From the cell containing the given text, extract its center point as [X, Y] coordinate. 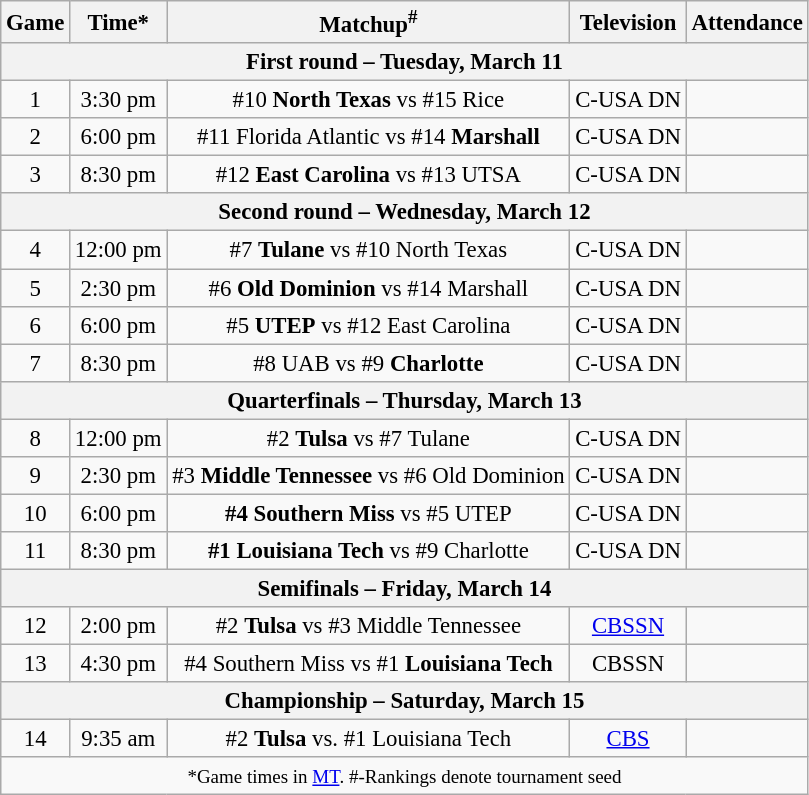
CBS [628, 739]
3 [36, 175]
Attendance [747, 22]
#10 North Texas vs #15 Rice [368, 100]
3:30 pm [118, 100]
4 [36, 250]
7 [36, 363]
1 [36, 100]
Semifinals – Friday, March 14 [404, 588]
*Game times in MT. #-Rankings denote tournament seed [404, 776]
#4 Southern Miss vs #5 UTEP [368, 513]
Quarterfinals – Thursday, March 13 [404, 400]
2 [36, 137]
11 [36, 551]
8 [36, 438]
6 [36, 325]
9:35 am [118, 739]
#3 Middle Tennessee vs #6 Old Dominion [368, 476]
#2 Tulsa vs. #1 Louisiana Tech [368, 739]
Time* [118, 22]
First round – Tuesday, March 11 [404, 62]
4:30 pm [118, 664]
12 [36, 626]
Championship – Saturday, March 15 [404, 701]
Television [628, 22]
13 [36, 664]
#5 UTEP vs #12 East Carolina [368, 325]
Matchup# [368, 22]
5 [36, 288]
#7 Tulane vs #10 North Texas [368, 250]
10 [36, 513]
Game [36, 22]
#2 Tulsa vs #3 Middle Tennessee [368, 626]
14 [36, 739]
#4 Southern Miss vs #1 Louisiana Tech [368, 664]
2:00 pm [118, 626]
Second round – Wednesday, March 12 [404, 213]
#8 UAB vs #9 Charlotte [368, 363]
#1 Louisiana Tech vs #9 Charlotte [368, 551]
#2 Tulsa vs #7 Tulane [368, 438]
#12 East Carolina vs #13 UTSA [368, 175]
9 [36, 476]
#11 Florida Atlantic vs #14 Marshall [368, 137]
#6 Old Dominion vs #14 Marshall [368, 288]
